Detect which cell encompasses the target text, then output its (X, Y) center coordinate. 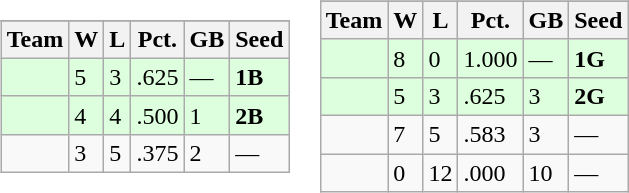
1 (207, 115)
.583 (490, 134)
.000 (490, 173)
1B (260, 77)
.375 (158, 153)
12 (440, 173)
8 (406, 58)
10 (546, 173)
2 (207, 153)
7 (406, 134)
.500 (158, 115)
2G (598, 96)
2B (260, 115)
1G (598, 58)
1.000 (490, 58)
